Search for the cell housing the specified text and yield its [X, Y] center coordinate. 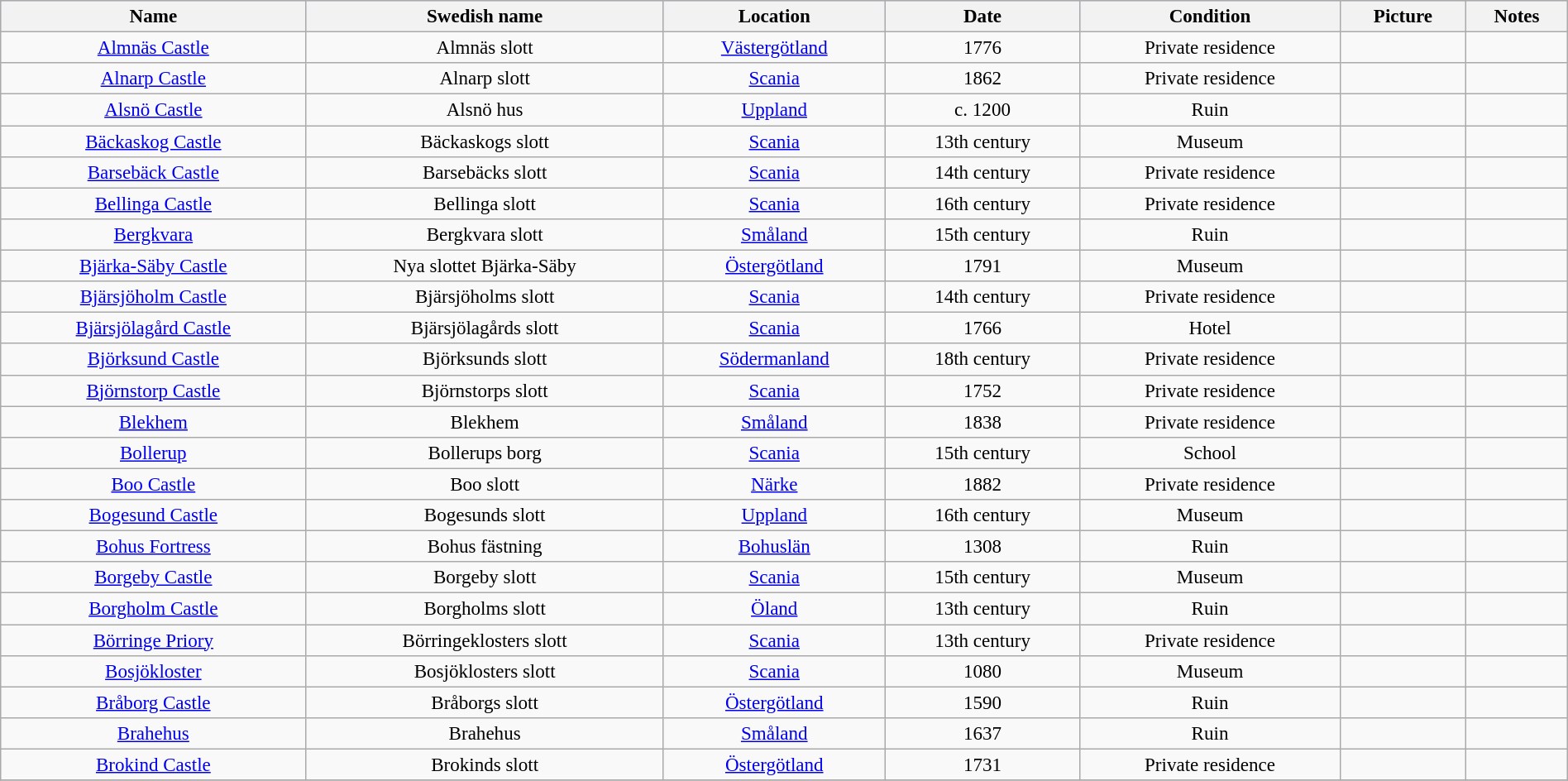
Öland [774, 609]
Bergkvara slott [485, 235]
Boo Castle [154, 484]
1862 [982, 79]
Alnarp slott [485, 79]
Alsnö Castle [154, 110]
Borgholms slott [485, 609]
1766 [982, 328]
Bogesunds slott [485, 515]
Bråborg Castle [154, 702]
Notes [1517, 17]
Bäckaskog Castle [154, 141]
1637 [982, 734]
Börringe Priory [154, 640]
Bäckaskogs slott [485, 141]
Södermanland [774, 360]
Bohus fästning [485, 547]
Borgeby Castle [154, 577]
Björnstorps slott [485, 390]
School [1210, 453]
1838 [982, 422]
Bjärsjölagårds slott [485, 328]
1791 [982, 266]
Alnarp Castle [154, 79]
Condition [1210, 17]
Björnstorp Castle [154, 390]
18th century [982, 360]
Location [774, 17]
Närke [774, 484]
Björksund Castle [154, 360]
Swedish name [485, 17]
1731 [982, 765]
1752 [982, 390]
Barsebäcks slott [485, 173]
Bellinga Castle [154, 204]
Bellinga slott [485, 204]
1882 [982, 484]
Picture [1403, 17]
Bohuslän [774, 547]
Västergötland [774, 48]
1776 [982, 48]
Name [154, 17]
Björksunds slott [485, 360]
Date [982, 17]
Borgeby slott [485, 577]
Boo slott [485, 484]
Bråborgs slott [485, 702]
Bollerups borg [485, 453]
Brokinds slott [485, 765]
Borgholm Castle [154, 609]
Bjärka-Säby Castle [154, 266]
Bohus Fortress [154, 547]
Börringeklosters slott [485, 640]
Nya slottet Bjärka-Säby [485, 266]
Almnäs slott [485, 48]
Bjärsjölagård Castle [154, 328]
Bjärsjöholms slott [485, 297]
Barsebäck Castle [154, 173]
Alsnö hus [485, 110]
1080 [982, 672]
c. 1200 [982, 110]
Brokind Castle [154, 765]
Hotel [1210, 328]
1590 [982, 702]
1308 [982, 547]
Bergkvara [154, 235]
Bosjökloster [154, 672]
Bollerup [154, 453]
Bjärsjöholm Castle [154, 297]
Almnäs Castle [154, 48]
Bosjöklosters slott [485, 672]
Bogesund Castle [154, 515]
